Find where the given text appears and provide that cell's center as (x, y) coordinate. 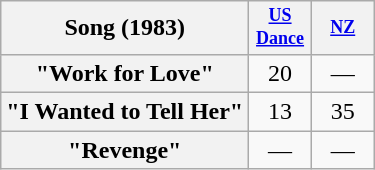
USDance (280, 28)
"I Wanted to Tell Her" (125, 111)
13 (280, 111)
"Revenge" (125, 150)
"Work for Love" (125, 73)
Song (1983) (125, 28)
NZ (342, 28)
35 (342, 111)
20 (280, 73)
